Identify which cell holds the provided text, then report its (x, y) central coordinate. 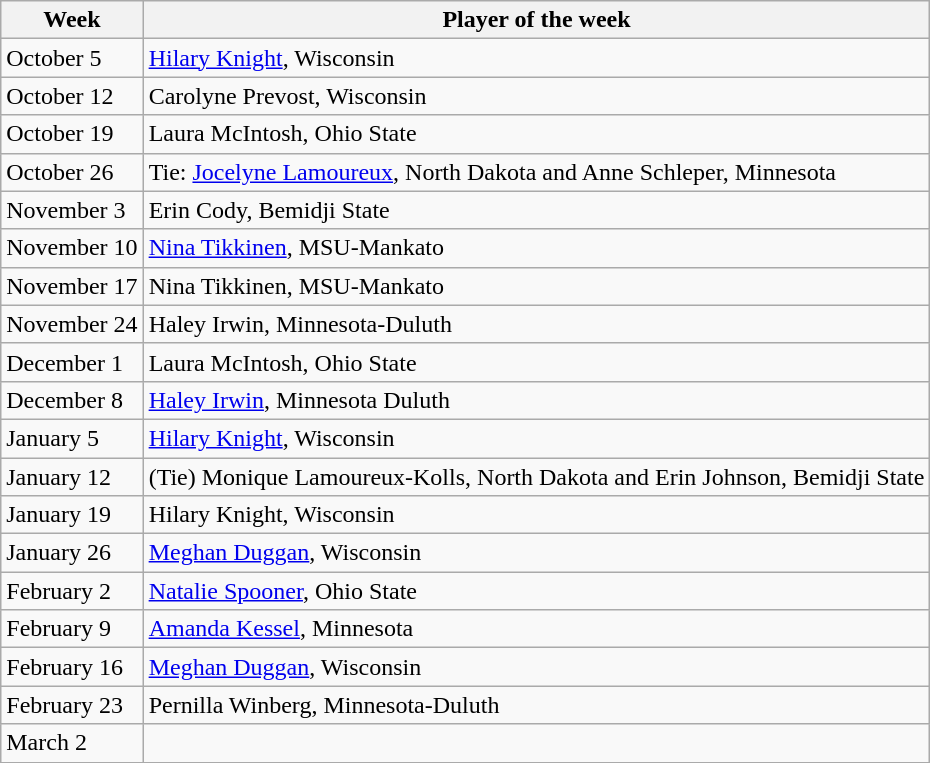
Carolyne Prevost, Wisconsin (536, 96)
December 8 (72, 400)
Tie: Jocelyne Lamoureux, North Dakota and Anne Schleper, Minnesota (536, 172)
October 12 (72, 96)
November 17 (72, 286)
Amanda Kessel, Minnesota (536, 629)
Natalie Spooner, Ohio State (536, 591)
October 5 (72, 58)
Pernilla Winberg, Minnesota-Duluth (536, 705)
March 2 (72, 743)
November 10 (72, 248)
January 5 (72, 438)
Player of the week (536, 20)
Erin Cody, Bemidji State (536, 210)
February 2 (72, 591)
Haley Irwin, Minnesota-Duluth (536, 324)
February 9 (72, 629)
October 19 (72, 134)
Week (72, 20)
February 16 (72, 667)
January 12 (72, 477)
February 23 (72, 705)
(Tie) Monique Lamoureux-Kolls, North Dakota and Erin Johnson, Bemidji State (536, 477)
Haley Irwin, Minnesota Duluth (536, 400)
January 19 (72, 515)
December 1 (72, 362)
November 3 (72, 210)
November 24 (72, 324)
October 26 (72, 172)
January 26 (72, 553)
